Detect which cell encompasses the target text, then output its [x, y] center coordinate. 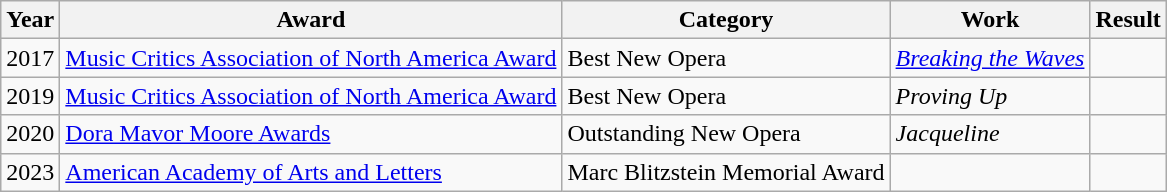
Category [726, 20]
American Academy of Arts and Letters [311, 172]
Dora Mavor Moore Awards [311, 134]
Marc Blitzstein Memorial Award [726, 172]
2017 [30, 58]
Outstanding New Opera [726, 134]
2019 [30, 96]
2023 [30, 172]
Jacqueline [990, 134]
Result [1128, 20]
Year [30, 20]
Award [311, 20]
Work [990, 20]
2020 [30, 134]
Proving Up [990, 96]
Breaking the Waves [990, 58]
